Output the [x, y] coordinate of the center of the cell containing the given text.  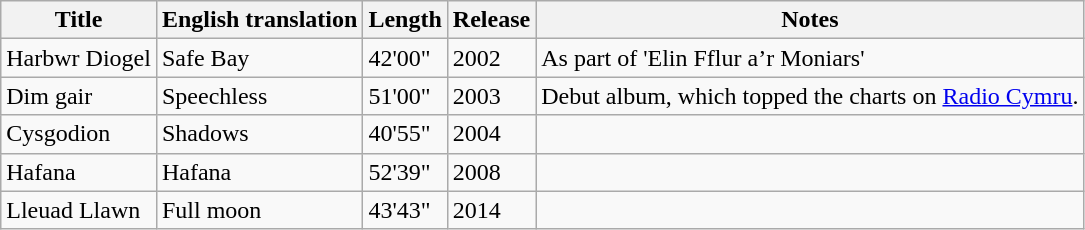
40'55" [405, 134]
English translation [259, 20]
Lleuad Llawn [79, 210]
2002 [491, 58]
Cysgodion [79, 134]
2003 [491, 96]
As part of 'Elin Fflur a’r Moniars' [810, 58]
Length [405, 20]
51'00" [405, 96]
Speechless [259, 96]
Full moon [259, 210]
Shadows [259, 134]
Harbwr Diogel [79, 58]
2014 [491, 210]
Notes [810, 20]
52'39" [405, 172]
42'00" [405, 58]
Title [79, 20]
Debut album, which topped the charts on Radio Cymru. [810, 96]
Dim gair [79, 96]
2008 [491, 172]
Release [491, 20]
2004 [491, 134]
43'43" [405, 210]
Safe Bay [259, 58]
